From the cell containing the given text, extract its center point as [X, Y] coordinate. 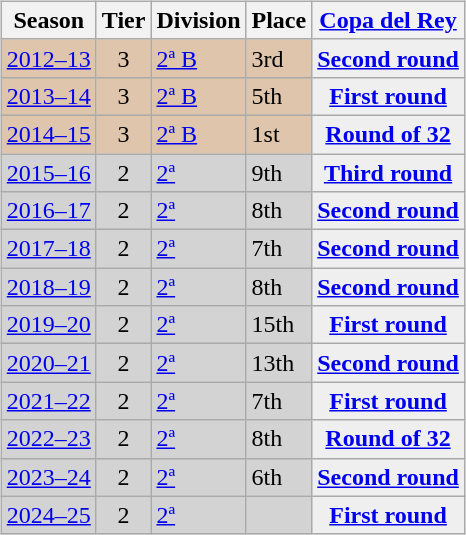
Division [198, 20]
Place [279, 20]
2012–13 [48, 58]
9th [279, 173]
3rd [279, 58]
2014–15 [48, 134]
2023–24 [48, 477]
2021–22 [48, 401]
5th [279, 96]
Tier [124, 20]
Season [48, 20]
2015–16 [48, 173]
2017–18 [48, 249]
2019–20 [48, 325]
Third round [388, 173]
1st [279, 134]
15th [279, 325]
2024–25 [48, 515]
13th [279, 363]
2018–19 [48, 287]
Copa del Rey [388, 20]
2016–17 [48, 211]
2013–14 [48, 96]
2020–21 [48, 363]
2022–23 [48, 439]
6th [279, 477]
